Return (x, y) of the center of cell containing provided text 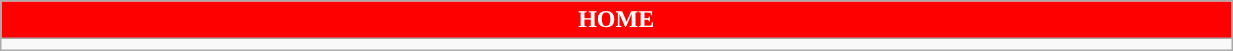
HOME (616, 20)
